Scan for the cell matching the given text and deliver its [X, Y] coordinate at center. 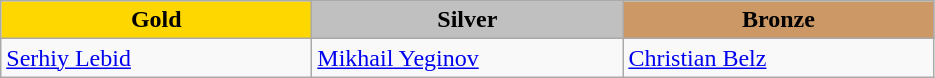
Gold [156, 20]
Bronze [778, 20]
Silver [468, 20]
Mikhail Yeginov [468, 58]
Christian Belz [778, 58]
Serhiy Lebid [156, 58]
